Detect which cell encompasses the target text, then output its [x, y] center coordinate. 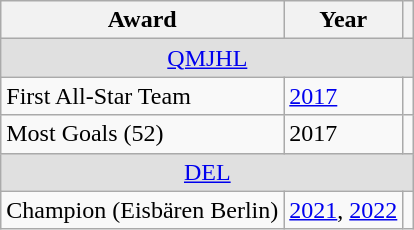
Champion (Eisbären Berlin) [142, 210]
DEL [208, 172]
First All-Star Team [142, 96]
Most Goals (52) [142, 134]
Year [344, 20]
2021, 2022 [344, 210]
QMJHL [208, 58]
Award [142, 20]
